Capture the cell that displays the provided text and extract its (x, y) central coordinate. 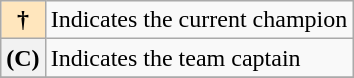
† (23, 20)
Indicates the team captain (199, 58)
(C) (23, 58)
Indicates the current champion (199, 20)
